Capture the cell that displays the provided text and extract its (X, Y) central coordinate. 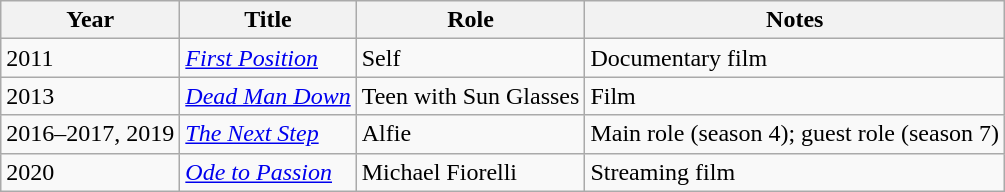
Streaming film (795, 172)
Film (795, 96)
Self (470, 58)
The Next Step (268, 134)
Alfie (470, 134)
2013 (90, 96)
Teen with Sun Glasses (470, 96)
Documentary film (795, 58)
2011 (90, 58)
Role (470, 20)
Title (268, 20)
Ode to Passion (268, 172)
Dead Man Down (268, 96)
Main role (season 4); guest role (season 7) (795, 134)
Michael Fiorelli (470, 172)
2016–2017, 2019 (90, 134)
Year (90, 20)
Notes (795, 20)
2020 (90, 172)
First Position (268, 58)
